From the cell containing the given text, extract its center point as (x, y) coordinate. 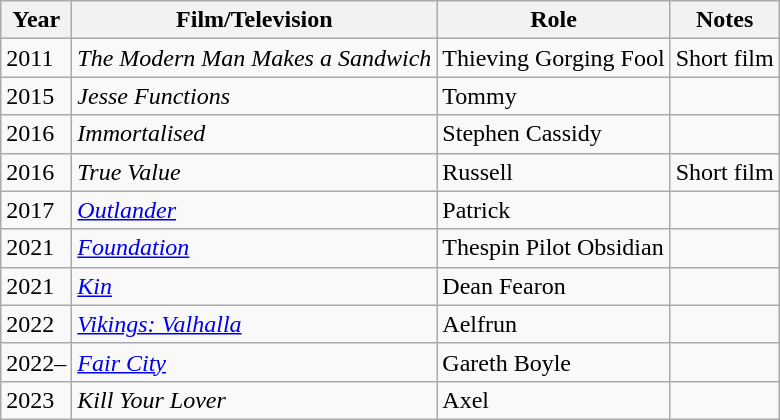
Kin (254, 286)
Russell (554, 172)
2022– (36, 362)
Outlander (254, 210)
Foundation (254, 248)
2011 (36, 58)
Jesse Functions (254, 96)
True Value (254, 172)
Vikings: Valhalla (254, 324)
2015 (36, 96)
Notes (724, 20)
Tommy (554, 96)
Aelfrun (554, 324)
The Modern Man Makes a Sandwich (254, 58)
Kill Your Lover (254, 400)
Immortalised (254, 134)
Fair City (254, 362)
Axel (554, 400)
Patrick (554, 210)
Dean Fearon (554, 286)
Year (36, 20)
Gareth Boyle (554, 362)
2022 (36, 324)
2017 (36, 210)
Stephen Cassidy (554, 134)
2023 (36, 400)
Thieving Gorging Fool (554, 58)
Film/Television (254, 20)
Thespin Pilot Obsidian (554, 248)
Role (554, 20)
